Provide the [X, Y] coordinate of the cell's center where the given text is located.  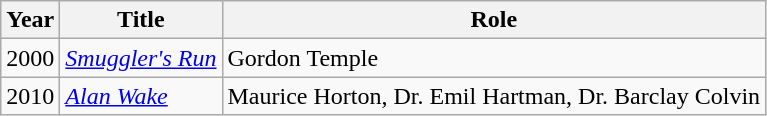
Year [30, 20]
2010 [30, 96]
Maurice Horton, Dr. Emil Hartman, Dr. Barclay Colvin [494, 96]
Smuggler's Run [141, 58]
2000 [30, 58]
Title [141, 20]
Alan Wake [141, 96]
Gordon Temple [494, 58]
Role [494, 20]
